Find where the given text appears and provide that cell's center as (X, Y) coordinate. 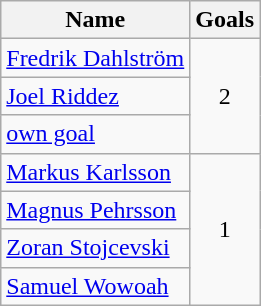
1 (225, 229)
2 (225, 96)
Zoran Stojcevski (96, 248)
own goal (96, 134)
Name (96, 20)
Magnus Pehrsson (96, 210)
Joel Riddez (96, 96)
Samuel Wowoah (96, 286)
Fredrik Dahlström (96, 58)
Markus Karlsson (96, 172)
Goals (225, 20)
